Locate the cell with the specified text and output its (x, y) center coordinate. 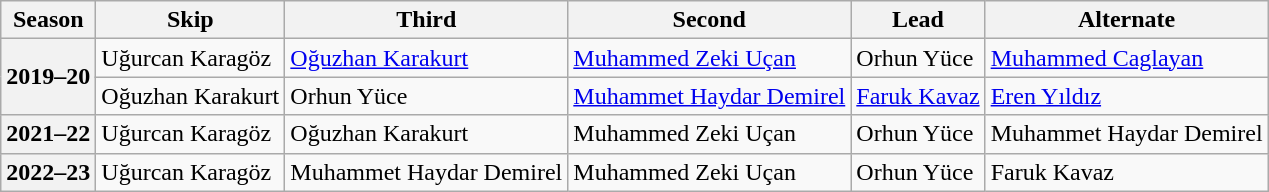
2021–22 (48, 134)
Third (426, 20)
Skip (190, 20)
Eren Yıldız (1126, 96)
Muhammed Caglayan (1126, 58)
Lead (918, 20)
Second (710, 20)
Alternate (1126, 20)
Season (48, 20)
2022–23 (48, 172)
2019–20 (48, 77)
